Search for the cell housing the specified text and yield its [x, y] center coordinate. 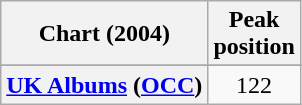
UK Albums (OCC) [104, 85]
Chart (2004) [104, 34]
Peakposition [254, 34]
122 [254, 85]
